For the text-containing cell, return its midpoint in (x, y) coordinate format. 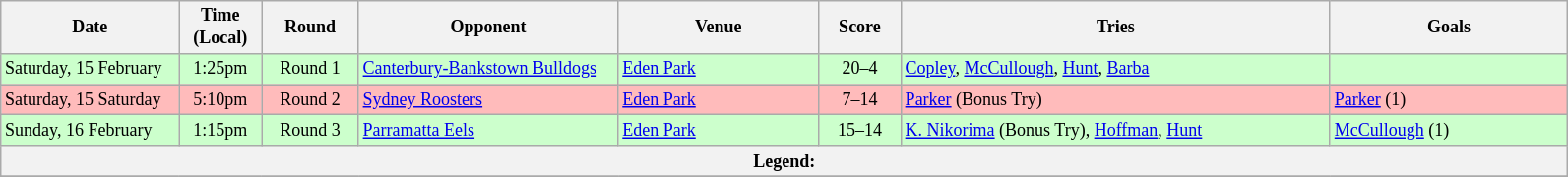
Time (Local) (220, 28)
McCullough (1) (1449, 130)
Legend: (784, 161)
Tries (1115, 28)
Opponent (488, 28)
Parker (1) (1449, 100)
K. Nikorima (Bonus Try), Hoffman, Hunt (1115, 130)
15–14 (860, 130)
Sydney Roosters (488, 100)
Round 2 (311, 100)
Canterbury-Bankstown Bulldogs (488, 69)
Score (860, 28)
Date (91, 28)
Parramatta Eels (488, 130)
Saturday, 15 February (91, 69)
Parker (Bonus Try) (1115, 100)
Round (311, 28)
Round 3 (311, 130)
1:15pm (220, 130)
Round 1 (311, 69)
Venue (719, 28)
Sunday, 16 February (91, 130)
7–14 (860, 100)
Goals (1449, 28)
Saturday, 15 Saturday (91, 100)
20–4 (860, 69)
Copley, McCullough, Hunt, Barba (1115, 69)
5:10pm (220, 100)
1:25pm (220, 69)
